Locate the cell with the specified text and output its (X, Y) center coordinate. 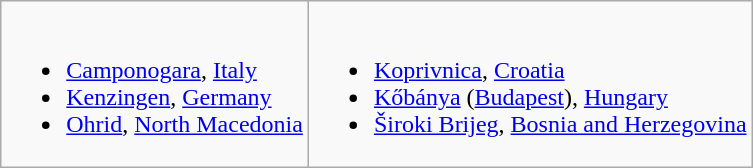
Camponogara, Italy Kenzingen, Germany Ohrid, North Macedonia (155, 84)
Koprivnica, Croatia Kőbánya (Budapest), Hungary Široki Brijeg, Bosnia and Herzegovina (530, 84)
